Pinpoint the cell where the given text exists, returning its [x, y] midpoint coordinate. 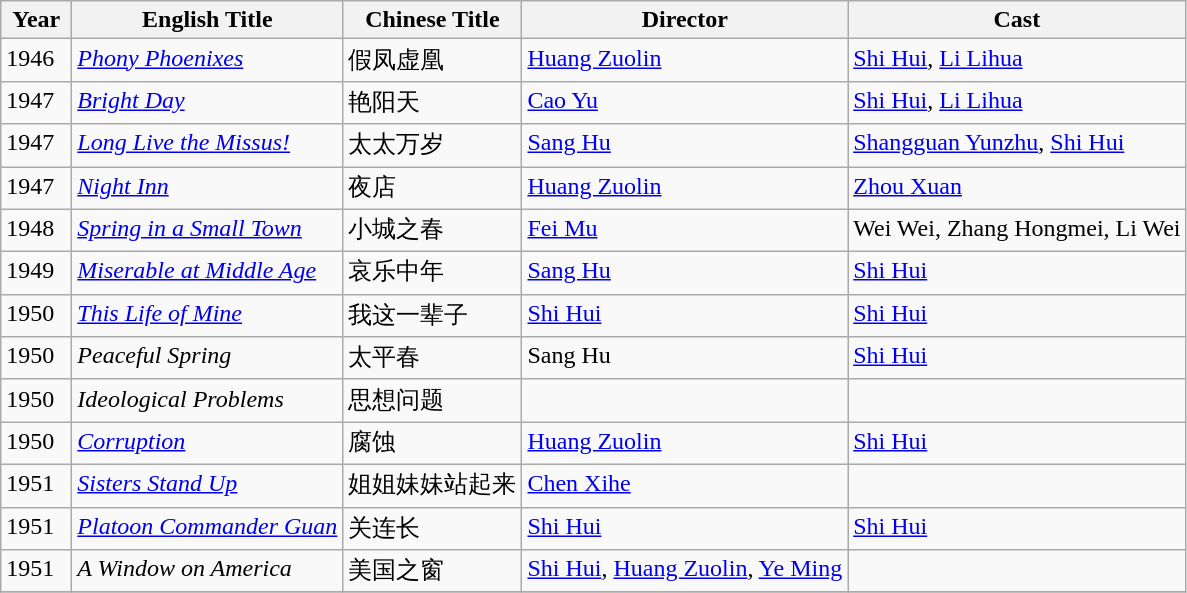
Ideological Problems [208, 400]
姐姐妹妹站起来 [432, 486]
1949 [36, 274]
哀乐中年 [432, 274]
1946 [36, 60]
Platoon Commander Guan [208, 528]
Long Live the Missus! [208, 146]
Shi Hui, Huang Zuolin, Ye Ming [685, 572]
小城之春 [432, 230]
腐蚀 [432, 444]
Cao Yu [685, 102]
美国之窗 [432, 572]
Wei Wei, Zhang Hongmei, Li Wei [1017, 230]
A Window on America [208, 572]
Chinese Title [432, 20]
Bright Day [208, 102]
假凤虚凰 [432, 60]
Cast [1017, 20]
太太万岁 [432, 146]
Zhou Xuan [1017, 188]
思想问题 [432, 400]
Director [685, 20]
This Life of Mine [208, 316]
Year [36, 20]
关连长 [432, 528]
Shangguan Yunzhu, Shi Hui [1017, 146]
Sisters Stand Up [208, 486]
1948 [36, 230]
Miserable at Middle Age [208, 274]
Peaceful Spring [208, 358]
Fei Mu [685, 230]
Phony Phoenixes [208, 60]
Corruption [208, 444]
夜店 [432, 188]
Night Inn [208, 188]
我这一辈子 [432, 316]
Chen Xihe [685, 486]
English Title [208, 20]
艳阳天 [432, 102]
太平春 [432, 358]
Spring in a Small Town [208, 230]
